Determine the [X, Y] coordinate at the center of the cell enclosing the given text.  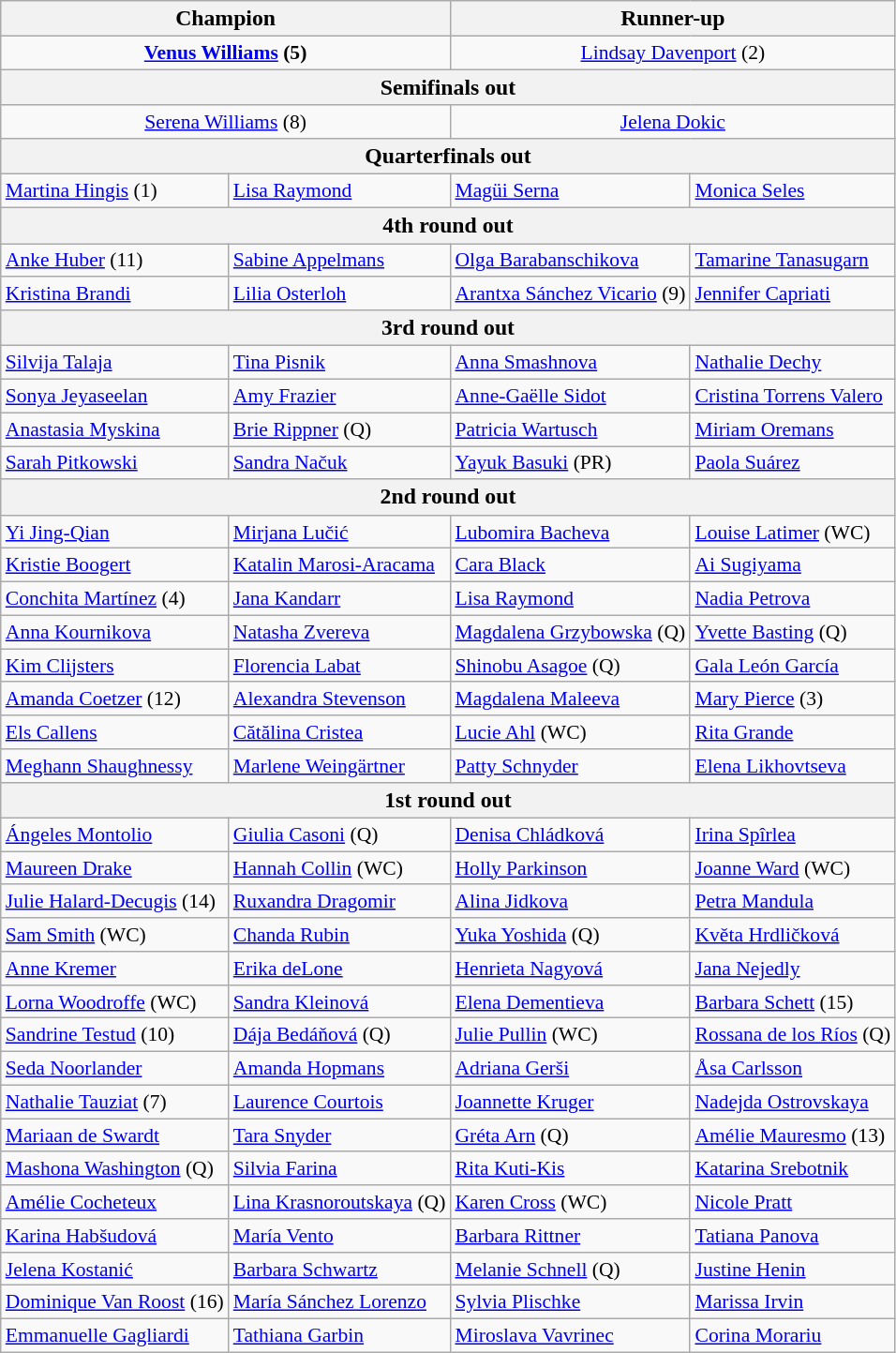
Elena Dementieva [570, 1002]
Shinobu Asagoe (Q) [570, 666]
Barbara Schwartz [339, 1270]
Anne Kremer [114, 969]
Chanda Rubin [339, 935]
Patricia Wartusch [570, 429]
Karen Cross (WC) [570, 1202]
Sandra Načuk [339, 463]
Dája Bedáňová (Q) [339, 1035]
María Sánchez Lorenzo [339, 1302]
Katalin Marosi-Aracama [339, 565]
Mashona Washington (Q) [114, 1169]
Serena Williams (8) [226, 123]
Justine Henin [793, 1270]
Natasha Zvereva [339, 632]
Alina Jidkova [570, 902]
Semifinals out [448, 88]
Miriam Oremans [793, 429]
Els Callens [114, 732]
Kristie Boogert [114, 565]
Sarah Pitkowski [114, 463]
Sandrine Testud (10) [114, 1035]
Julie Halard-Decugis (14) [114, 902]
Venus Williams (5) [226, 53]
Quarterfinals out [448, 157]
Mariaan de Swardt [114, 1135]
María Vento [339, 1236]
Sam Smith (WC) [114, 935]
Tamarine Tanasugarn [793, 261]
Emmanuelle Gagliardi [114, 1336]
Anna Smashnova [570, 363]
Paola Suárez [793, 463]
Patty Schnyder [570, 766]
Henrieta Nagyová [570, 969]
Kim Clijsters [114, 666]
Jana Kandarr [339, 599]
Melanie Schnell (Q) [570, 1270]
Barbara Schett (15) [793, 1002]
Monica Seles [793, 191]
Yuka Yoshida (Q) [570, 935]
Silvija Talaja [114, 363]
Mirjana Lučić [339, 533]
Lilia Osterloh [339, 294]
Dominique Van Roost (16) [114, 1302]
Rita Kuti-Kis [570, 1169]
Silvia Farina [339, 1169]
Miroslava Vavrinec [570, 1336]
Tina Pisnik [339, 363]
Amélie Mauresmo (13) [793, 1135]
Louise Latimer (WC) [793, 533]
Cătălina Cristea [339, 732]
Amanda Coetzer (12) [114, 699]
Nadejda Ostrovskaya [793, 1103]
1st round out [448, 801]
Tathiana Garbin [339, 1336]
3rd round out [448, 328]
Rita Grande [793, 732]
Katarina Srebotnik [793, 1169]
Seda Noorlander [114, 1069]
Conchita Martínez (4) [114, 599]
Alexandra Stevenson [339, 699]
Maureen Drake [114, 868]
Barbara Rittner [570, 1236]
Adriana Gerši [570, 1069]
Laurence Courtois [339, 1103]
Nathalie Dechy [793, 363]
Nadia Petrova [793, 599]
Giulia Casoni (Q) [339, 835]
Magdalena Grzybowska (Q) [570, 632]
Amanda Hopmans [339, 1069]
Ai Sugiyama [793, 565]
Lucie Ahl (WC) [570, 732]
Gréta Arn (Q) [570, 1135]
Petra Mandula [793, 902]
Gala León García [793, 666]
Nicole Pratt [793, 1202]
Jelena Dokic [673, 123]
Erika deLone [339, 969]
Cristina Torrens Valero [793, 397]
Amélie Cocheteux [114, 1202]
Holly Parkinson [570, 868]
Tara Snyder [339, 1135]
Arantxa Sánchez Vicario (9) [570, 294]
Tatiana Panova [793, 1236]
Jelena Kostanić [114, 1270]
Yayuk Basuki (PR) [570, 463]
Runner-up [673, 19]
Květa Hrdličková [793, 935]
Joanne Ward (WC) [793, 868]
Hannah Collin (WC) [339, 868]
Martina Hingis (1) [114, 191]
Magüi Serna [570, 191]
Amy Frazier [339, 397]
Sabine Appelmans [339, 261]
Marissa Irvin [793, 1302]
Magdalena Maleeva [570, 699]
Yvette Basting (Q) [793, 632]
Karina Habšudová [114, 1236]
Champion [226, 19]
Irina Spîrlea [793, 835]
Ángeles Montolio [114, 835]
Jana Nejedly [793, 969]
Sandra Kleinová [339, 1002]
Cara Black [570, 565]
Lubomira Bacheva [570, 533]
Brie Rippner (Q) [339, 429]
Kristina Brandi [114, 294]
Florencia Labat [339, 666]
Rossana de los Ríos (Q) [793, 1035]
Meghann Shaughnessy [114, 766]
Marlene Weingärtner [339, 766]
Anke Huber (11) [114, 261]
Olga Barabanschikova [570, 261]
2nd round out [448, 498]
Elena Likhovtseva [793, 766]
Anne-Gaëlle Sidot [570, 397]
Sylvia Plischke [570, 1302]
Yi Jing-Qian [114, 533]
Åsa Carlsson [793, 1069]
Anna Kournikova [114, 632]
4th round out [448, 226]
Jennifer Capriati [793, 294]
Sonya Jeyaseelan [114, 397]
Lindsay Davenport (2) [673, 53]
Ruxandra Dragomir [339, 902]
Julie Pullin (WC) [570, 1035]
Corina Morariu [793, 1336]
Joannette Kruger [570, 1103]
Lina Krasnoroutskaya (Q) [339, 1202]
Denisa Chládková [570, 835]
Anastasia Myskina [114, 429]
Nathalie Tauziat (7) [114, 1103]
Mary Pierce (3) [793, 699]
Lorna Woodroffe (WC) [114, 1002]
